Extract the (x, y) coordinate from the center of the cell holding the provided text.  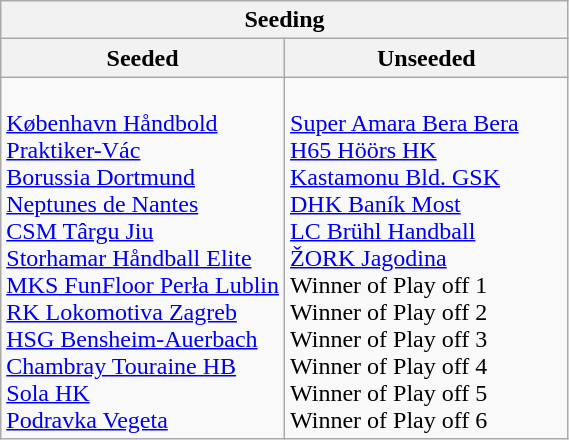
Seeding (285, 20)
Unseeded (427, 58)
Seeded (143, 58)
